Provide the [x, y] coordinate of the cell's center where the given text is located.  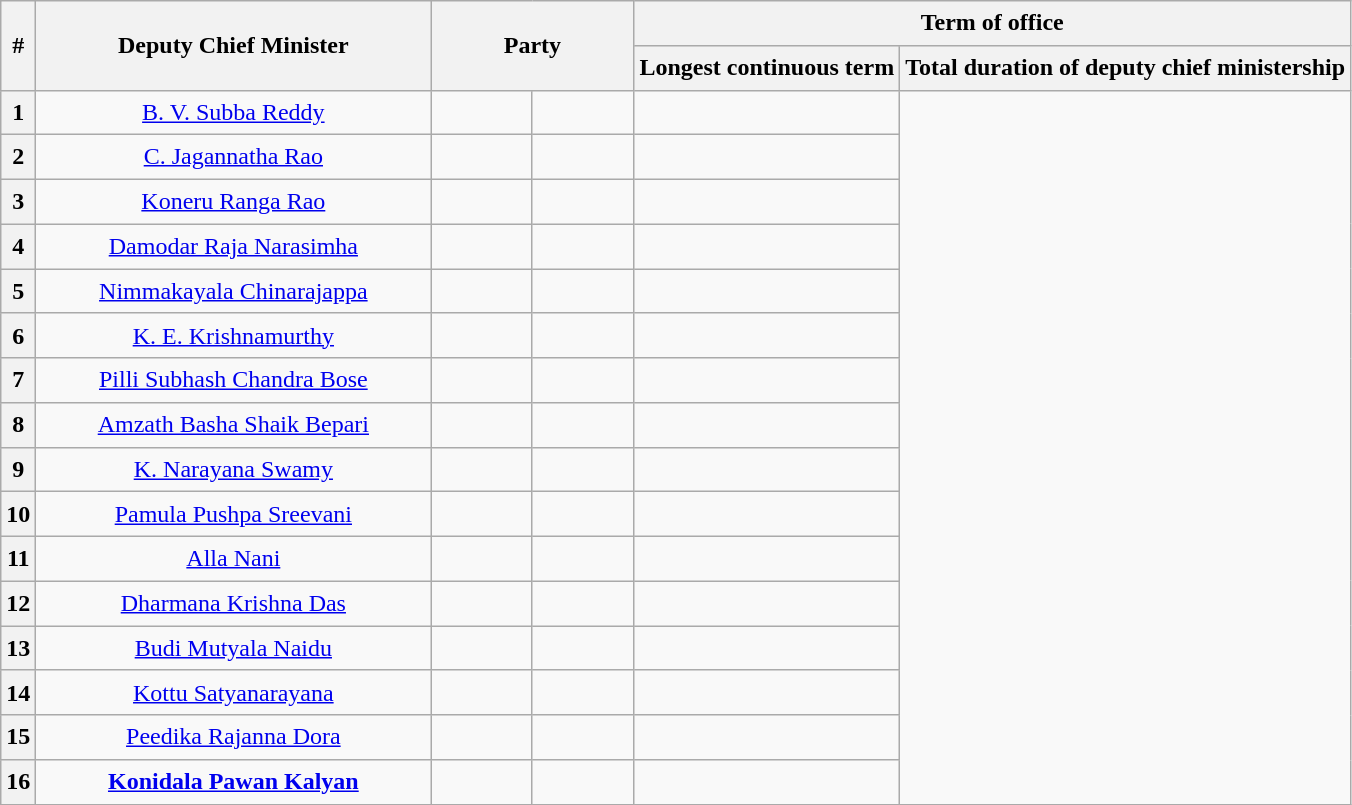
Term of office [992, 24]
Amzath Basha Shaik Bepari [234, 426]
Koneru Ranga Rao [234, 202]
1 [18, 112]
16 [18, 782]
Pilli Subhash Chandra Bose [234, 380]
8 [18, 426]
Party [532, 46]
C. Jagannatha Rao [234, 158]
9 [18, 470]
# [18, 46]
Dharmana Krishna Das [234, 604]
7 [18, 380]
B. V. Subba Reddy [234, 112]
6 [18, 336]
K. Narayana Swamy [234, 470]
Kottu Satyanarayana [234, 692]
12 [18, 604]
4 [18, 246]
15 [18, 738]
Alla Nani [234, 560]
11 [18, 560]
10 [18, 514]
Konidala Pawan Kalyan [234, 782]
Budi Mutyala Naidu [234, 648]
Longest continuous term [767, 68]
Pamula Pushpa Sreevani [234, 514]
13 [18, 648]
Peedika Rajanna Dora [234, 738]
Total duration of deputy chief ministership [1126, 68]
14 [18, 692]
K. E. Krishnamurthy [234, 336]
2 [18, 158]
Deputy Chief Minister [234, 46]
Nimmakayala Chinarajappa [234, 292]
3 [18, 202]
5 [18, 292]
Damodar Raja Narasimha [234, 246]
